Determine the [X, Y] coordinate at the center of the cell enclosing the given text.  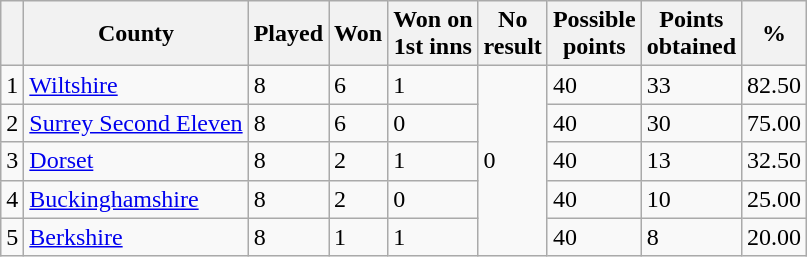
% [774, 34]
30 [691, 123]
82.50 [774, 85]
Won on1st inns [433, 34]
Won [358, 34]
25.00 [774, 199]
5 [12, 237]
Surrey Second Eleven [136, 123]
Pointsobtained [691, 34]
4 [12, 199]
Buckinghamshire [136, 199]
Wiltshire [136, 85]
75.00 [774, 123]
Possiblepoints [594, 34]
Berkshire [136, 237]
Dorset [136, 161]
32.50 [774, 161]
County [136, 34]
3 [12, 161]
10 [691, 199]
20.00 [774, 237]
33 [691, 85]
Played [288, 34]
13 [691, 161]
Noresult [512, 34]
